Scan for the cell matching the given text and deliver its [x, y] coordinate at center. 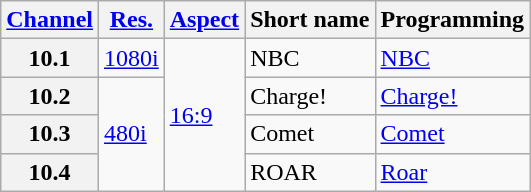
Res. [132, 20]
10.4 [50, 172]
Short name [310, 20]
10.1 [50, 58]
Roar [452, 172]
10.2 [50, 96]
1080i [132, 58]
16:9 [204, 115]
ROAR [310, 172]
Programming [452, 20]
480i [132, 134]
Channel [50, 20]
Aspect [204, 20]
10.3 [50, 134]
